Output the [x, y] coordinate of the center of the cell containing the given text.  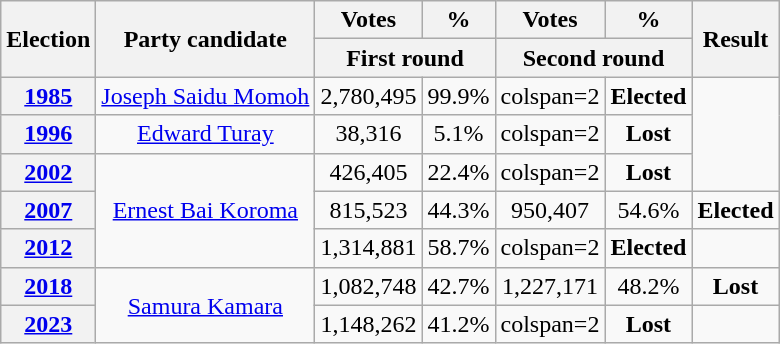
58.7% [458, 248]
99.9% [458, 96]
2002 [48, 172]
2012 [48, 248]
1,082,748 [368, 286]
1,227,171 [550, 286]
22.4% [458, 172]
Ernest Bai Koroma [206, 210]
2023 [48, 324]
Second round [594, 58]
2,780,495 [368, 96]
42.7% [458, 286]
2007 [48, 210]
1996 [48, 134]
1,314,881 [368, 248]
38,316 [368, 134]
1,148,262 [368, 324]
54.6% [648, 210]
44.3% [458, 210]
Joseph Saidu Momoh [206, 96]
2018 [48, 286]
1985 [48, 96]
48.2% [648, 286]
Edward Turay [206, 134]
815,523 [368, 210]
Samura Kamara [206, 305]
950,407 [550, 210]
Election [48, 39]
Result [736, 39]
5.1% [458, 134]
426,405 [368, 172]
41.2% [458, 324]
First round [405, 58]
Party candidate [206, 39]
